Locate the cell with the specified text and output its [x, y] center coordinate. 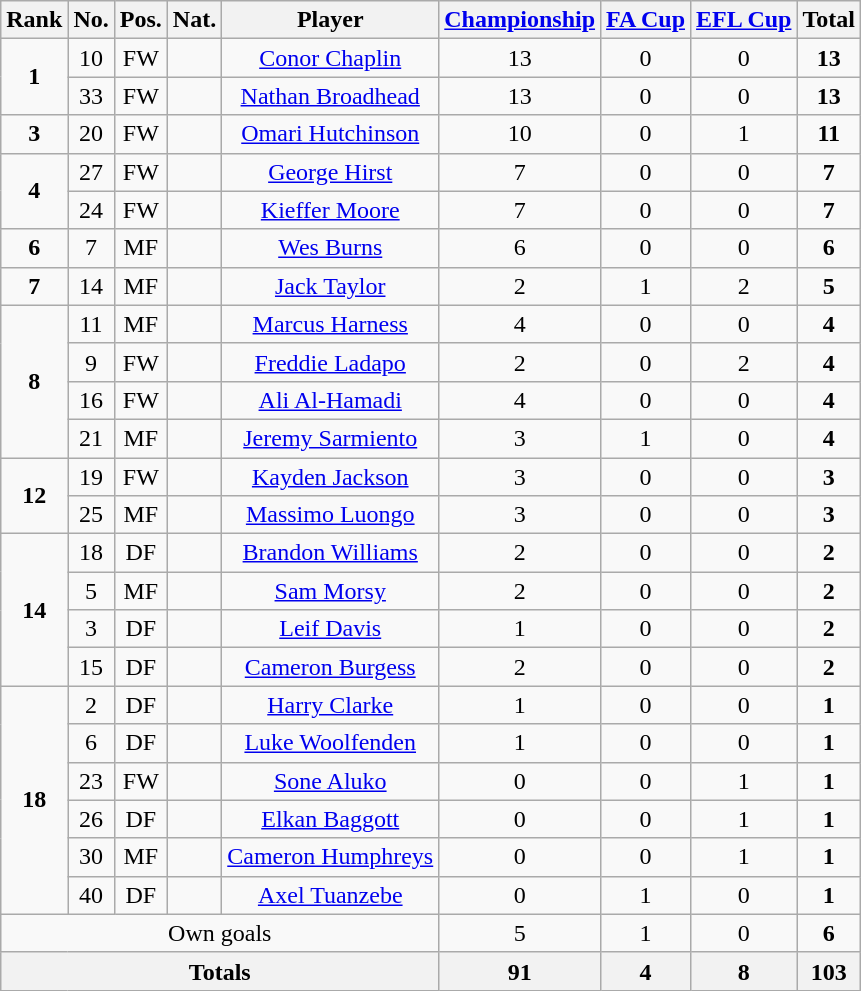
30 [91, 857]
Sone Aluko [330, 781]
25 [91, 515]
Leif Davis [330, 629]
Elkan Baggott [330, 819]
12 [34, 496]
Brandon Williams [330, 553]
Player [330, 20]
26 [91, 819]
Wes Burns [330, 248]
Cameron Burgess [330, 667]
Rank [34, 20]
Luke Woolfenden [330, 743]
FA Cup [646, 20]
Freddie Ladapo [330, 362]
91 [520, 971]
Axel Tuanzebe [330, 895]
20 [91, 134]
Conor Chaplin [330, 58]
16 [91, 400]
Pos. [140, 20]
No. [91, 20]
21 [91, 438]
Totals [220, 971]
Kieffer Moore [330, 210]
Omari Hutchinson [330, 134]
Nathan Broadhead [330, 96]
Sam Morsy [330, 591]
Cameron Humphreys [330, 857]
Harry Clarke [330, 705]
27 [91, 172]
Nat. [194, 20]
24 [91, 210]
EFL Cup [744, 20]
Jeremy Sarmiento [330, 438]
15 [91, 667]
Jack Taylor [330, 286]
19 [91, 477]
George Hirst [330, 172]
Marcus Harness [330, 324]
Kayden Jackson [330, 477]
103 [829, 971]
Total [829, 20]
Ali Al-Hamadi [330, 400]
9 [91, 362]
Championship [520, 20]
Massimo Luongo [330, 515]
Own goals [220, 933]
40 [91, 895]
23 [91, 781]
33 [91, 96]
